For the text-containing cell, return its midpoint in [x, y] coordinate format. 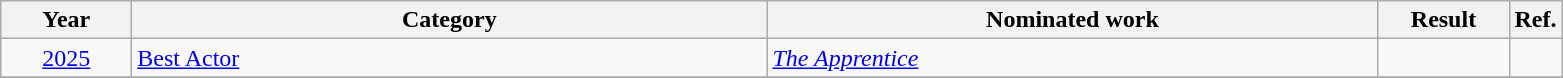
Nominated work [1072, 20]
Year [66, 20]
Result [1444, 20]
2025 [66, 58]
Ref. [1536, 20]
Best Actor [450, 58]
Category [450, 20]
The Apprentice [1072, 58]
